Extract the [X, Y] coordinate from the center of the cell holding the provided text.  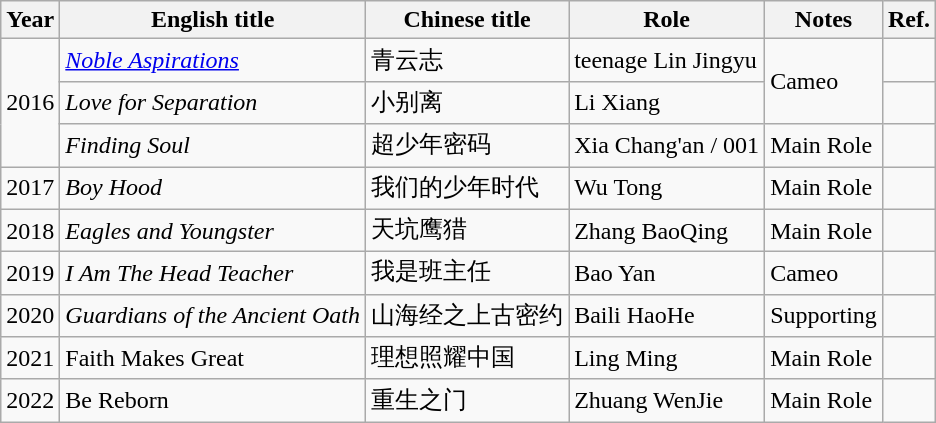
Bao Yan [667, 274]
2017 [30, 188]
Li Xiang [667, 102]
Guardians of the Ancient Oath [213, 316]
Ref. [908, 20]
2021 [30, 358]
Chinese title [468, 20]
Notes [824, 20]
天坑鹰猎 [468, 230]
2019 [30, 274]
Boy Hood [213, 188]
理想照耀中国 [468, 358]
Role [667, 20]
我们的少年时代 [468, 188]
Noble Aspirations [213, 60]
超少年密码 [468, 146]
Xia Chang'an / 001 [667, 146]
2016 [30, 103]
English title [213, 20]
小别离 [468, 102]
Love for Separation [213, 102]
青云志 [468, 60]
Ling Ming [667, 358]
2020 [30, 316]
Wu Tong [667, 188]
Zhang BaoQing [667, 230]
Eagles and Youngster [213, 230]
山海经之上古密约 [468, 316]
Year [30, 20]
teenage Lin Jingyu [667, 60]
Baili HaoHe [667, 316]
Be Reborn [213, 400]
我是班主任 [468, 274]
2018 [30, 230]
重生之门 [468, 400]
2022 [30, 400]
Zhuang WenJie [667, 400]
Faith Makes Great [213, 358]
I Am The Head Teacher [213, 274]
Finding Soul [213, 146]
Supporting [824, 316]
